For the text-containing cell, return its midpoint in [X, Y] coordinate format. 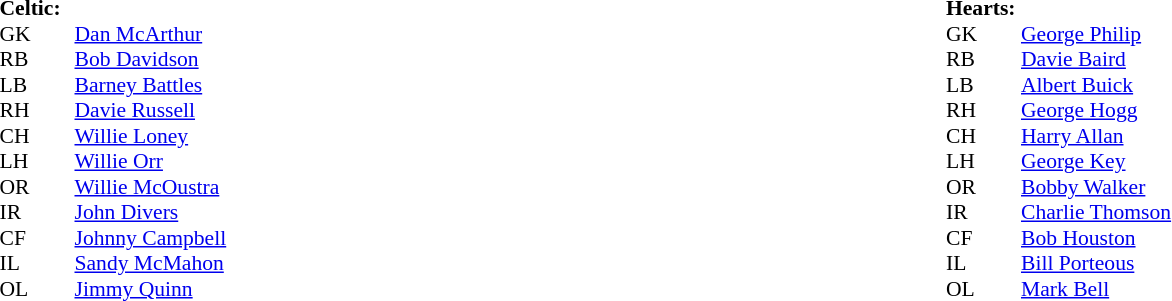
Willie Loney [150, 136]
John Divers [150, 213]
Bob Davidson [150, 59]
Davie Baird [1096, 59]
Bob Houston [1096, 238]
George Hogg [1096, 111]
George Key [1096, 161]
Bill Porteous [1096, 263]
Willie McOustra [150, 187]
Charlie Thomson [1096, 213]
Harry Allan [1096, 136]
Willie Orr [150, 161]
Davie Russell [150, 111]
Dan McArthur [150, 34]
George Philip [1096, 34]
Barney Battles [150, 85]
Johnny Campbell [150, 238]
Sandy McMahon [150, 263]
Bobby Walker [1096, 187]
Albert Buick [1096, 85]
